Return the [x, y] coordinate for the center point of the cell that contains the specified text.  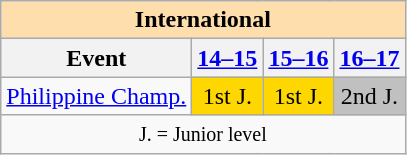
14–15 [228, 58]
Philippine Champ. [96, 96]
Event [96, 58]
2nd J. [370, 96]
International [203, 20]
16–17 [370, 58]
J. = Junior level [203, 134]
15–16 [298, 58]
